Determine the [X, Y] coordinate at the center of the cell enclosing the given text.  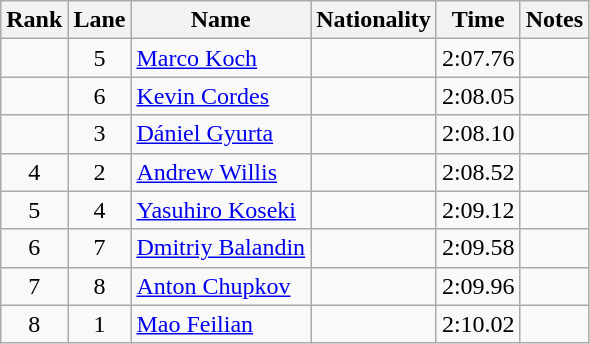
Kevin Cordes [221, 96]
1 [100, 324]
2:08.52 [478, 172]
2:10.02 [478, 324]
Anton Chupkov [221, 286]
2:08.05 [478, 96]
Lane [100, 20]
2:09.96 [478, 286]
Dániel Gyurta [221, 134]
Notes [554, 20]
2:08.10 [478, 134]
2 [100, 172]
Andrew Willis [221, 172]
Yasuhiro Koseki [221, 210]
Rank [34, 20]
Name [221, 20]
2:09.58 [478, 248]
Marco Koch [221, 58]
Time [478, 20]
Nationality [374, 20]
2:09.12 [478, 210]
3 [100, 134]
2:07.76 [478, 58]
Mao Feilian [221, 324]
Dmitriy Balandin [221, 248]
